Search for the cell housing the specified text and yield its [x, y] center coordinate. 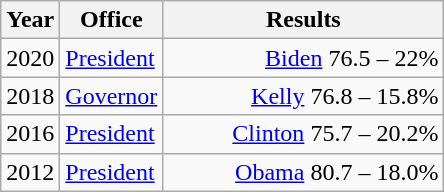
Biden 76.5 – 22% [304, 58]
2016 [30, 134]
Governor [112, 96]
2018 [30, 96]
Clinton 75.7 – 20.2% [304, 134]
Kelly 76.8 – 15.8% [304, 96]
Obama 80.7 – 18.0% [304, 172]
Year [30, 20]
2012 [30, 172]
2020 [30, 58]
Office [112, 20]
Results [304, 20]
